Return the (x, y) coordinate for the center point of the cell that contains the specified text.  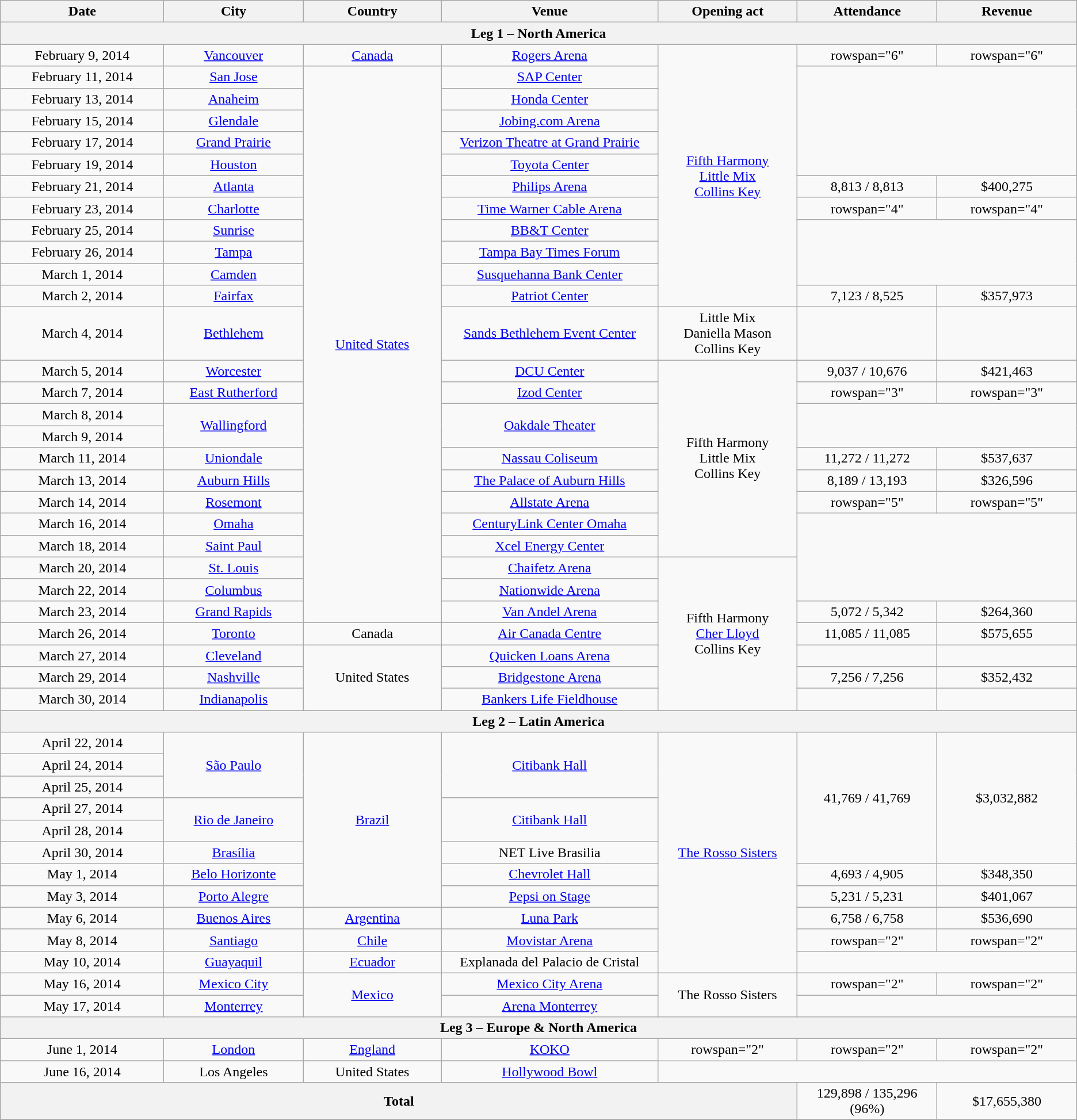
Columbus (234, 590)
Opening act (727, 12)
Explanada del Palacio de Cristal (549, 962)
Xcel Energy Center (549, 546)
Philips Arena (549, 186)
Porto Alegre (234, 896)
Omaha (234, 524)
Attendance (868, 12)
Bethlehem (234, 334)
Charlotte (234, 208)
Fairfax (234, 296)
Bankers Life Fieldhouse (549, 699)
April 28, 2014 (82, 831)
Sands Bethlehem Event Center (549, 334)
8,813 / 8,813 (868, 186)
Guayaquil (234, 962)
March 22, 2014 (82, 590)
England (372, 1050)
City (234, 12)
Uniondale (234, 458)
$326,596 (1007, 480)
129,898 / 135,296 (96%) (868, 1101)
March 30, 2014 (82, 699)
Leg 1 – North America (538, 33)
March 23, 2014 (82, 611)
Tampa Bay Times Forum (549, 252)
$421,463 (1007, 371)
Bridgestone Arena (549, 678)
March 14, 2014 (82, 502)
DCU Center (549, 371)
April 30, 2014 (82, 853)
Mexico City Arena (549, 984)
March 1, 2014 (82, 274)
Grand Rapids (234, 611)
March 16, 2014 (82, 524)
May 16, 2014 (82, 984)
May 8, 2014 (82, 940)
Chaifetz Arena (549, 568)
Total (399, 1101)
March 27, 2014 (82, 655)
$264,360 (1007, 611)
7,123 / 8,525 (868, 296)
March 11, 2014 (82, 458)
Rosemont (234, 502)
Susquehanna Bank Center (549, 274)
February 23, 2014 (82, 208)
$17,655,380 (1007, 1101)
$537,637 (1007, 458)
Venue (549, 12)
March 8, 2014 (82, 415)
5,231 / 5,231 (868, 896)
Date (82, 12)
February 9, 2014 (82, 55)
$348,350 (1007, 874)
February 17, 2014 (82, 143)
6,758 / 6,758 (868, 918)
March 4, 2014 (82, 334)
KOKO (549, 1050)
$400,275 (1007, 186)
Camden (234, 274)
Glendale (234, 121)
East Rutherford (234, 393)
Brazil (372, 820)
March 26, 2014 (82, 633)
Oakdale Theater (549, 426)
May 17, 2014 (82, 1006)
The Palace of Auburn Hills (549, 480)
Verizon Theatre at Grand Prairie (549, 143)
$357,973 (1007, 296)
Cleveland (234, 655)
Houston (234, 165)
March 9, 2014 (82, 437)
Chevrolet Hall (549, 874)
Tampa (234, 252)
Country (372, 12)
Fifth HarmonyCher LloydCollins Key (727, 633)
8,189 / 13,193 (868, 480)
San Jose (234, 77)
Chile (372, 940)
Leg 3 – Europe & North America (538, 1028)
London (234, 1050)
Saint Paul (234, 546)
March 13, 2014 (82, 480)
Santiago (234, 940)
Wallingford (234, 426)
Luna Park (549, 918)
Leg 2 – Latin America (538, 721)
11,085 / 11,085 (868, 633)
April 25, 2014 (82, 787)
Jobing.com Arena (549, 121)
Izod Center (549, 393)
February 25, 2014 (82, 230)
SAP Center (549, 77)
Mexico (372, 995)
Buenos Aires (234, 918)
Patriot Center (549, 296)
March 18, 2014 (82, 546)
Hollywood Bowl (549, 1072)
Arena Monterrey (549, 1006)
Air Canada Centre (549, 633)
Toyota Center (549, 165)
Indianapolis (234, 699)
Los Angeles (234, 1072)
4,693 / 4,905 (868, 874)
Brasília (234, 853)
February 19, 2014 (82, 165)
St. Louis (234, 568)
Worcester (234, 371)
May 1, 2014 (82, 874)
February 13, 2014 (82, 99)
Auburn Hills (234, 480)
São Paulo (234, 765)
April 22, 2014 (82, 743)
11,272 / 11,272 (868, 458)
Time Warner Cable Arena (549, 208)
$352,432 (1007, 678)
February 26, 2014 (82, 252)
CenturyLink Center Omaha (549, 524)
$536,690 (1007, 918)
March 2, 2014 (82, 296)
May 10, 2014 (82, 962)
Revenue (1007, 12)
Quicken Loans Arena (549, 655)
March 5, 2014 (82, 371)
Pepsi on Stage (549, 896)
June 16, 2014 (82, 1072)
5,072 / 5,342 (868, 611)
Toronto (234, 633)
Belo Horizonte (234, 874)
$575,655 (1007, 633)
Allstate Arena (549, 502)
41,769 / 41,769 (868, 798)
NET Live Brasilia (549, 853)
Rio de Janeiro (234, 820)
Van Andel Arena (549, 611)
Little MixDaniella MasonCollins Key (727, 334)
BB&T Center (549, 230)
Mexico City (234, 984)
March 7, 2014 (82, 393)
April 24, 2014 (82, 765)
7,256 / 7,256 (868, 678)
February 15, 2014 (82, 121)
June 1, 2014 (82, 1050)
May 6, 2014 (82, 918)
Vancouver (234, 55)
March 29, 2014 (82, 678)
$3,032,882 (1007, 798)
Monterrey (234, 1006)
Sunrise (234, 230)
February 21, 2014 (82, 186)
9,037 / 10,676 (868, 371)
Movistar Arena (549, 940)
March 20, 2014 (82, 568)
Nashville (234, 678)
Rogers Arena (549, 55)
Grand Prairie (234, 143)
Honda Center (549, 99)
Nationwide Arena (549, 590)
Ecuador (372, 962)
Atlanta (234, 186)
Argentina (372, 918)
$401,067 (1007, 896)
Nassau Coliseum (549, 458)
Anaheim (234, 99)
February 11, 2014 (82, 77)
May 3, 2014 (82, 896)
April 27, 2014 (82, 809)
